Scan for the cell matching the given text and deliver its [X, Y] coordinate at center. 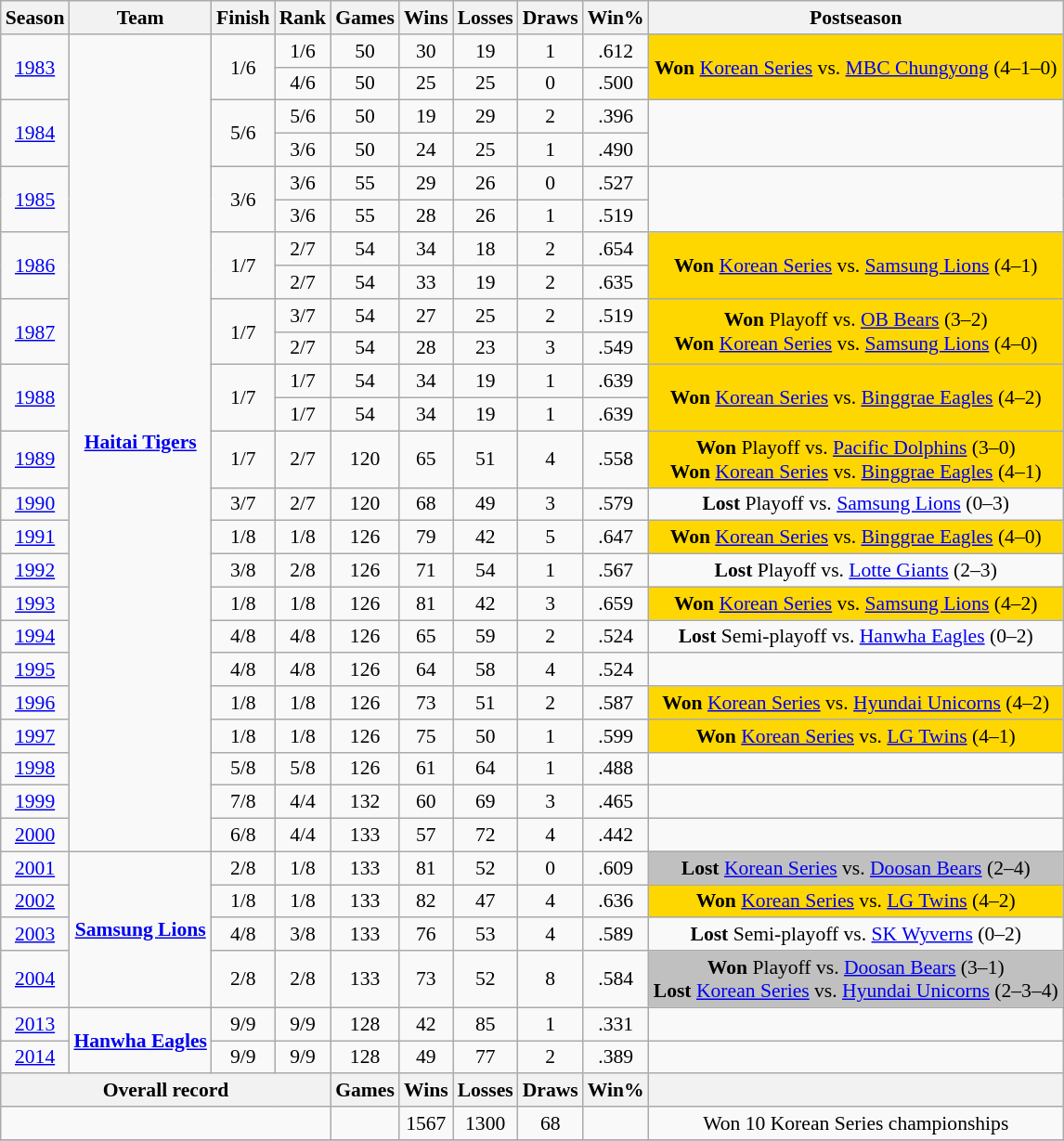
1988 [35, 397]
Lost Playoff vs. Samsung Lions (0–3) [856, 504]
30 [426, 51]
Won Playoff vs. Doosan Bears (3–1)Lost Korean Series vs. Hyundai Unicorns (2–3–4) [856, 979]
85 [486, 1024]
Lost Semi-playoff vs. Hanwha Eagles (0–2) [856, 637]
1567 [426, 1123]
27 [426, 316]
1992 [35, 571]
Season [35, 18]
1999 [35, 802]
1983 [35, 67]
Hanwha Eagles [139, 1040]
2004 [35, 979]
Postseason [856, 18]
1987 [35, 332]
6/8 [243, 836]
1995 [35, 670]
71 [426, 571]
Won Korean Series vs. Samsung Lions (4–2) [856, 603]
23 [486, 348]
.488 [616, 769]
Won Korean Series vs. MBC Chungyong (4–1–0) [856, 67]
2013 [35, 1024]
.599 [616, 736]
.612 [616, 51]
Lost Playoff vs. Lotte Giants (2–3) [856, 571]
Team [139, 18]
24 [426, 150]
5 [551, 538]
1991 [35, 538]
76 [426, 935]
1998 [35, 769]
.635 [616, 282]
79 [426, 538]
82 [426, 901]
4/6 [303, 84]
1993 [35, 603]
Overall record [165, 1091]
Won Playoff vs. OB Bears (3–2) Won Korean Series vs. Samsung Lions (4–0) [856, 332]
Won Korean Series vs. Samsung Lions (4–1) [856, 266]
.589 [616, 935]
1986 [35, 266]
47 [486, 901]
18 [486, 250]
2003 [35, 935]
.396 [616, 117]
.331 [616, 1024]
.636 [616, 901]
Rank [303, 18]
33 [426, 282]
Samsung Lions [139, 929]
1989 [35, 459]
1990 [35, 504]
Won Korean Series vs. Binggrae Eagles (4–0) [856, 538]
Lost Semi-playoff vs. SK Wyverns (0–2) [856, 935]
1985 [35, 199]
75 [426, 736]
8 [551, 979]
2000 [35, 836]
Won Korean Series vs. Binggrae Eagles (4–2) [856, 397]
58 [486, 670]
.490 [616, 150]
Won Korean Series vs. Hyundai Unicorns (4–2) [856, 703]
57 [426, 836]
2001 [35, 868]
69 [486, 802]
.659 [616, 603]
Won Playoff vs. Pacific Dolphins (3–0) Won Korean Series vs. Binggrae Eagles (4–1) [856, 459]
72 [486, 836]
.654 [616, 250]
Finish [243, 18]
77 [486, 1057]
.567 [616, 571]
60 [426, 802]
1300 [486, 1123]
.558 [616, 459]
Won Korean Series vs. LG Twins (4–2) [856, 901]
.609 [616, 868]
Won 10 Korean Series championships [856, 1123]
.465 [616, 802]
1996 [35, 703]
.549 [616, 348]
Haitai Tigers [139, 443]
1984 [35, 134]
2002 [35, 901]
.442 [616, 836]
Lost Korean Series vs. Doosan Bears (2–4) [856, 868]
.389 [616, 1057]
1994 [35, 637]
132 [365, 802]
.584 [616, 979]
.527 [616, 183]
7/8 [243, 802]
61 [426, 769]
.587 [616, 703]
.579 [616, 504]
.647 [616, 538]
53 [486, 935]
2014 [35, 1057]
59 [486, 637]
1997 [35, 736]
.500 [616, 84]
Won Korean Series vs. LG Twins (4–1) [856, 736]
